From the cell containing the given text, extract its center point as (X, Y) coordinate. 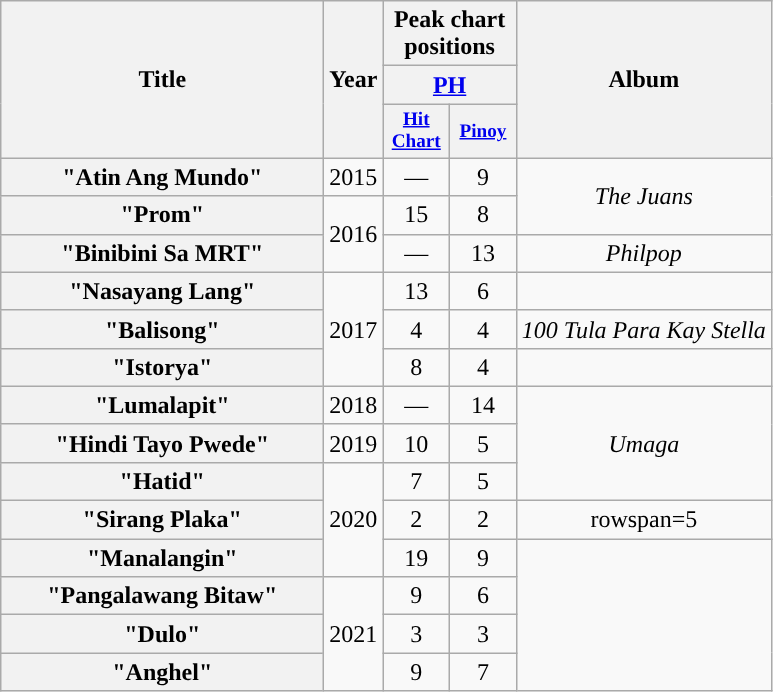
"Pangalawang Bitaw" (162, 596)
"Atin Ang Mundo" (162, 177)
"Lumalapit" (162, 405)
Umaga (644, 443)
2015 (354, 177)
2016 (354, 234)
10 (416, 443)
Hit Chart (416, 131)
Philpop (644, 253)
2017 (354, 329)
Year (354, 80)
Title (162, 80)
2021 (354, 634)
"Nasayang Lang" (162, 291)
15 (416, 215)
Peak chart positions (450, 34)
"Prom" (162, 215)
"Hindi Tayo Pwede" (162, 443)
"Manalangin" (162, 558)
14 (484, 405)
2018 (354, 405)
"Sirang Plaka" (162, 520)
"Balisong" (162, 329)
2020 (354, 520)
"Binibini Sa MRT" (162, 253)
Album (644, 80)
100 Tula Para Kay Stella (644, 329)
2019 (354, 443)
"Hatid" (162, 482)
"Anghel" (162, 672)
"Istorya" (162, 367)
PH (450, 85)
Pinoy (484, 131)
The Juans (644, 196)
rowspan=5 (644, 520)
19 (416, 558)
"Dulo" (162, 634)
